Return the (X, Y) coordinate for the center point of the cell that contains the specified text.  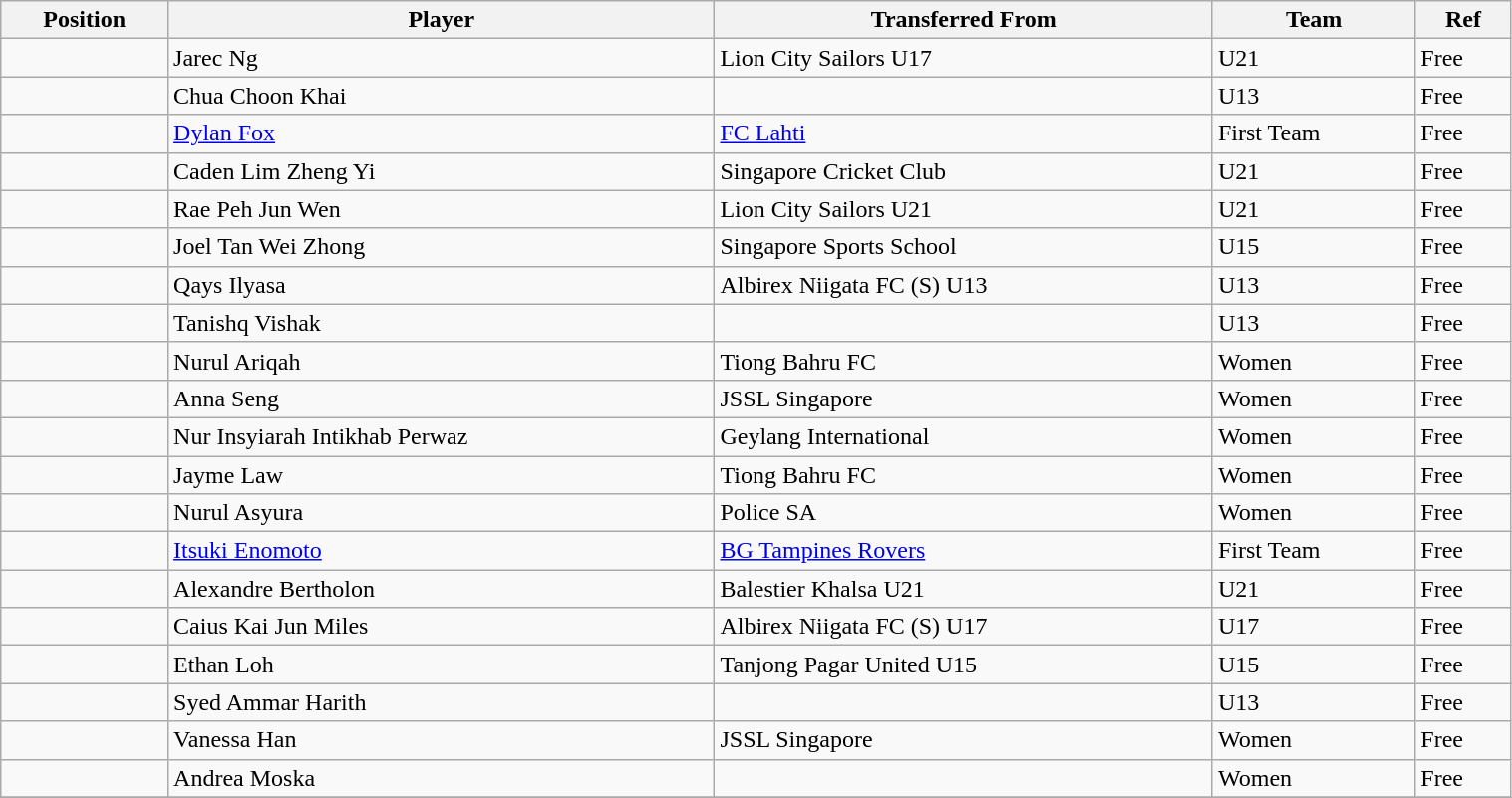
Caius Kai Jun Miles (442, 627)
Syed Ammar Harith (442, 702)
BG Tampines Rovers (964, 551)
U17 (1314, 627)
Ethan Loh (442, 665)
Position (85, 20)
Dylan Fox (442, 133)
Nurul Ariqah (442, 361)
Itsuki Enomoto (442, 551)
Ref (1463, 20)
Albirex Niigata FC (S) U13 (964, 285)
Player (442, 20)
Geylang International (964, 436)
Transferred From (964, 20)
Balestier Khalsa U21 (964, 589)
Team (1314, 20)
Rae Peh Jun Wen (442, 209)
Nurul Asyura (442, 513)
Jarec Ng (442, 58)
Tanjong Pagar United U15 (964, 665)
Police SA (964, 513)
Nur Insyiarah Intikhab Perwaz (442, 436)
Albirex Niigata FC (S) U17 (964, 627)
Anna Seng (442, 399)
Jayme Law (442, 475)
Tanishq Vishak (442, 323)
Andrea Moska (442, 778)
FC Lahti (964, 133)
Joel Tan Wei Zhong (442, 247)
Alexandre Bertholon (442, 589)
Qays Ilyasa (442, 285)
Chua Choon Khai (442, 96)
Lion City Sailors U17 (964, 58)
Singapore Cricket Club (964, 171)
Caden Lim Zheng Yi (442, 171)
Vanessa Han (442, 740)
Singapore Sports School (964, 247)
Lion City Sailors U21 (964, 209)
